Detect which cell encompasses the target text, then output its [x, y] center coordinate. 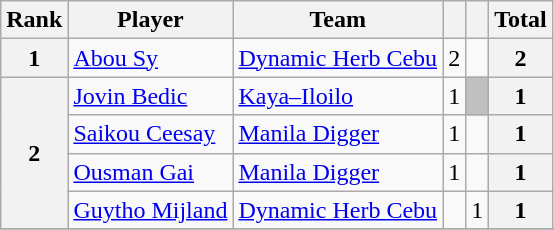
Total [521, 20]
Team [338, 20]
Saikou Ceesay [150, 134]
Kaya–Iloilo [338, 96]
Player [150, 20]
Rank [34, 20]
Jovin Bedic [150, 96]
Abou Sy [150, 58]
Ousman Gai [150, 172]
Guytho Mijland [150, 210]
